Extract the [x, y] coordinate from the center of the cell holding the provided text.  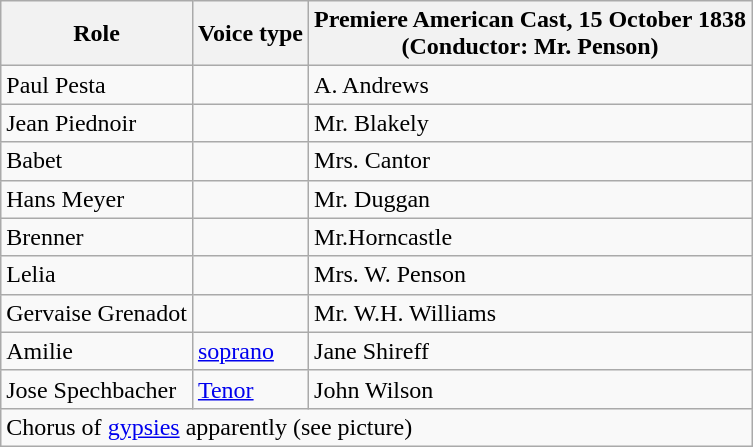
Brenner [97, 237]
A. Andrews [530, 85]
Mr. Duggan [530, 199]
Premiere American Cast, 15 October 1838(Conductor: Mr. Penson) [530, 34]
Babet [97, 161]
Mrs. Cantor [530, 161]
Gervaise Grenadot [97, 313]
Paul Pesta [97, 85]
Mr. W.H. Williams [530, 313]
Mrs. W. Penson [530, 275]
soprano [250, 351]
Jose Spechbacher [97, 389]
Jean Piednoir [97, 123]
Tenor [250, 389]
Chorus of gypsies apparently (see picture) [376, 427]
Hans Meyer [97, 199]
Voice type [250, 34]
Lelia [97, 275]
Jane Shireff [530, 351]
Amilie [97, 351]
Role [97, 34]
John Wilson [530, 389]
Mr.Horncastle [530, 237]
Mr. Blakely [530, 123]
